Determine the [X, Y] coordinate at the center of the cell enclosing the given text.  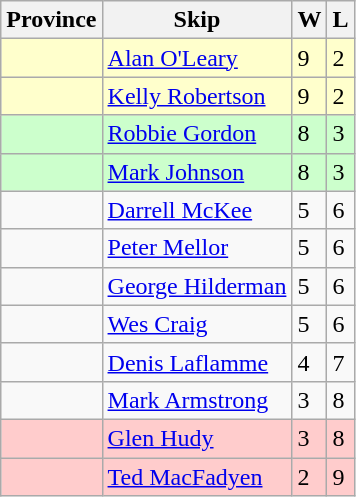
Kelly Robertson [197, 96]
Mark Johnson [197, 172]
7 [340, 362]
Glen Hudy [197, 438]
4 [310, 362]
Ted MacFadyen [197, 477]
Denis Laflamme [197, 362]
Peter Mellor [197, 248]
Darrell McKee [197, 210]
George Hilderman [197, 286]
L [340, 20]
Alan O'Leary [197, 58]
Province [52, 20]
Mark Armstrong [197, 400]
Skip [197, 20]
W [310, 20]
Wes Craig [197, 324]
Robbie Gordon [197, 134]
